Scan for the cell matching the given text and deliver its (x, y) coordinate at center. 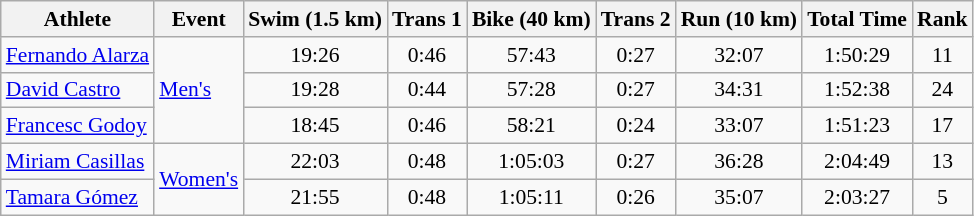
Swim (1.5 km) (315, 19)
19:28 (315, 90)
2:03:27 (857, 197)
13 (942, 162)
Women's (198, 180)
Event (198, 19)
Run (10 km) (739, 19)
36:28 (739, 162)
Miriam Casillas (78, 162)
19:26 (315, 55)
Francesc Godoy (78, 126)
1:52:38 (857, 90)
Athlete (78, 19)
Fernando Alarza (78, 55)
17 (942, 126)
57:43 (532, 55)
33:07 (739, 126)
0:24 (636, 126)
1:05:03 (532, 162)
Men's (198, 90)
Bike (40 km) (532, 19)
0:26 (636, 197)
Rank (942, 19)
24 (942, 90)
Tamara Gómez (78, 197)
58:21 (532, 126)
21:55 (315, 197)
35:07 (739, 197)
Trans 2 (636, 19)
22:03 (315, 162)
Trans 1 (427, 19)
0:44 (427, 90)
Total Time (857, 19)
18:45 (315, 126)
57:28 (532, 90)
David Castro (78, 90)
1:05:11 (532, 197)
5 (942, 197)
1:50:29 (857, 55)
34:31 (739, 90)
11 (942, 55)
32:07 (739, 55)
2:04:49 (857, 162)
1:51:23 (857, 126)
